Locate the cell with the specified text and output its (x, y) center coordinate. 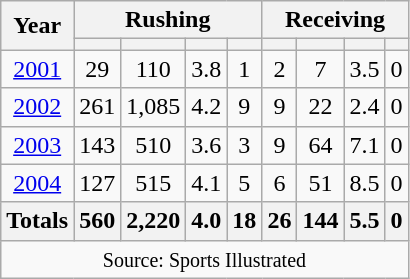
110 (154, 69)
2004 (38, 183)
6 (280, 183)
560 (98, 221)
2 (280, 69)
26 (280, 221)
143 (98, 145)
3.5 (364, 69)
Source: Sports Illustrated (204, 259)
8.5 (364, 183)
Year (38, 26)
7.1 (364, 145)
Totals (38, 221)
510 (154, 145)
2.4 (364, 107)
64 (320, 145)
4.2 (206, 107)
3.6 (206, 145)
4.1 (206, 183)
4.0 (206, 221)
Rushing (168, 20)
144 (320, 221)
2001 (38, 69)
3.8 (206, 69)
51 (320, 183)
5.5 (364, 221)
3 (244, 145)
2,220 (154, 221)
18 (244, 221)
1,085 (154, 107)
515 (154, 183)
22 (320, 107)
261 (98, 107)
5 (244, 183)
7 (320, 69)
2002 (38, 107)
29 (98, 69)
Receiving (335, 20)
2003 (38, 145)
1 (244, 69)
127 (98, 183)
